Detect which cell encompasses the target text, then output its (X, Y) center coordinate. 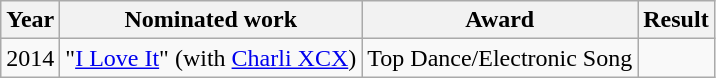
Nominated work (211, 20)
"I Love It" (with Charli XCX) (211, 58)
Year (30, 20)
Award (500, 20)
Result (676, 20)
Top Dance/Electronic Song (500, 58)
2014 (30, 58)
